Capture the cell that displays the provided text and extract its [x, y] central coordinate. 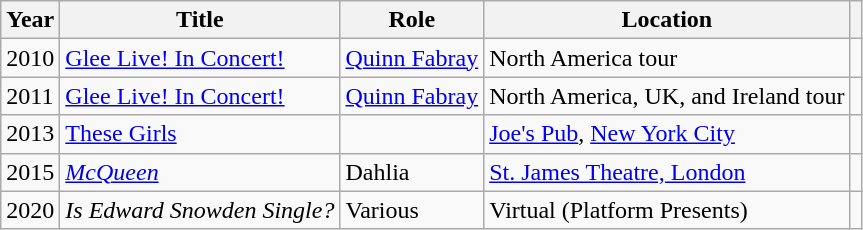
Location [667, 20]
Joe's Pub, New York City [667, 134]
Is Edward Snowden Single? [200, 210]
Various [412, 210]
Virtual (Platform Presents) [667, 210]
2010 [30, 58]
Dahlia [412, 172]
McQueen [200, 172]
North America tour [667, 58]
Year [30, 20]
Title [200, 20]
North America, UK, and Ireland tour [667, 96]
2020 [30, 210]
2011 [30, 96]
Role [412, 20]
St. James Theatre, London [667, 172]
2015 [30, 172]
These Girls [200, 134]
2013 [30, 134]
